Scan for the cell matching the given text and deliver its (X, Y) coordinate at center. 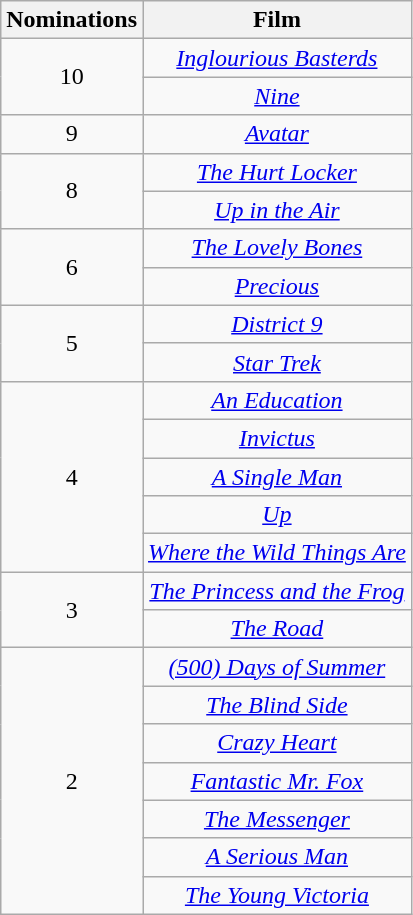
Fantastic Mr. Fox (276, 781)
The Lovely Bones (276, 248)
Inglourious Basterds (276, 58)
The Blind Side (276, 705)
The Young Victoria (276, 895)
4 (72, 476)
Crazy Heart (276, 743)
Up in the Air (276, 210)
A Serious Man (276, 857)
9 (72, 134)
The Road (276, 629)
6 (72, 267)
Nine (276, 96)
(500) Days of Summer (276, 667)
A Single Man (276, 477)
2 (72, 781)
Nominations (72, 20)
The Messenger (276, 819)
5 (72, 343)
Invictus (276, 438)
3 (72, 610)
An Education (276, 400)
District 9 (276, 324)
Avatar (276, 134)
Film (276, 20)
10 (72, 77)
Where the Wild Things Are (276, 553)
Up (276, 515)
Star Trek (276, 362)
8 (72, 191)
The Princess and the Frog (276, 591)
Precious (276, 286)
The Hurt Locker (276, 172)
